Detect which cell encompasses the target text, then output its [X, Y] center coordinate. 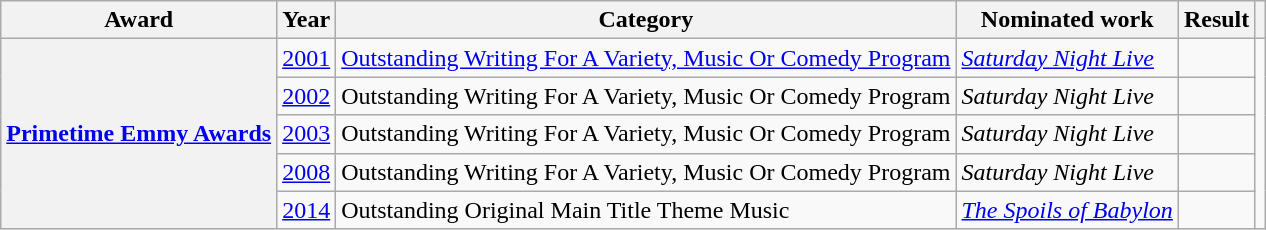
The Spoils of Babylon [1067, 210]
Result [1216, 20]
2008 [306, 172]
Nominated work [1067, 20]
2003 [306, 134]
Award [139, 20]
Category [646, 20]
2002 [306, 96]
Year [306, 20]
2014 [306, 210]
Outstanding Original Main Title Theme Music [646, 210]
Primetime Emmy Awards [139, 134]
2001 [306, 58]
